Extract the (x, y) coordinate from the center of the cell holding the provided text.  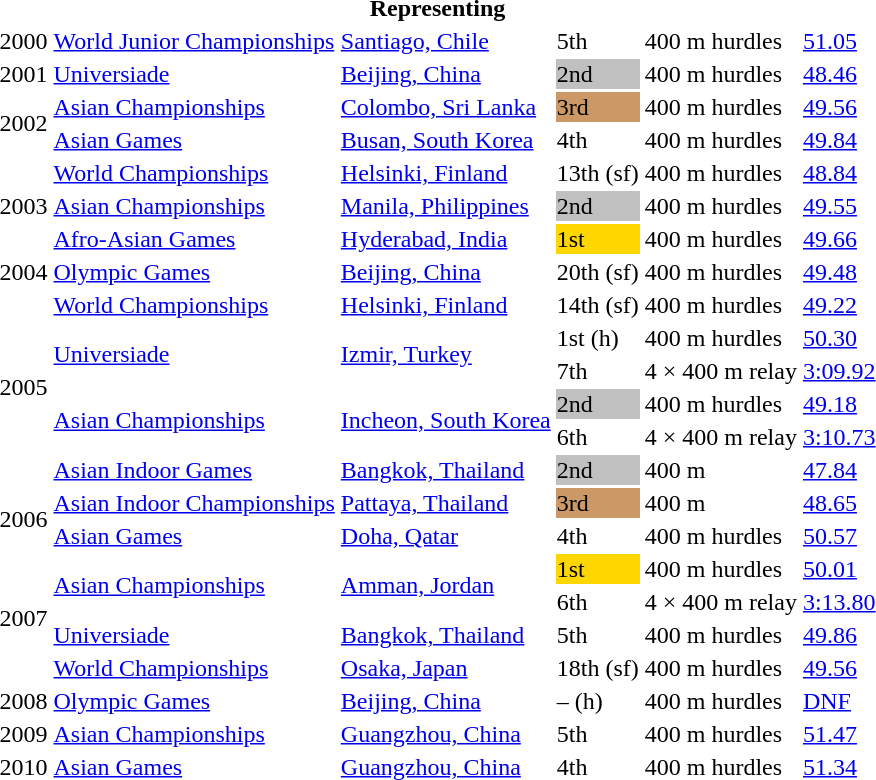
Asian Indoor Championships (194, 503)
Asian Indoor Games (194, 470)
Pattaya, Thailand (446, 503)
Hyderabad, India (446, 239)
Guangzhou, China (446, 734)
20th (sf) (598, 272)
Doha, Qatar (446, 536)
Colombo, Sri Lanka (446, 107)
Izmir, Turkey (446, 354)
Incheon, South Korea (446, 420)
Santiago, Chile (446, 41)
Busan, South Korea (446, 140)
Osaka, Japan (446, 668)
1st (h) (598, 338)
13th (sf) (598, 173)
7th (598, 371)
– (h) (598, 701)
14th (sf) (598, 305)
Afro-Asian Games (194, 239)
Amman, Jordan (446, 586)
World Junior Championships (194, 41)
18th (sf) (598, 668)
Manila, Philippines (446, 206)
